Determine the (x, y) coordinate at the center of the cell enclosing the given text.  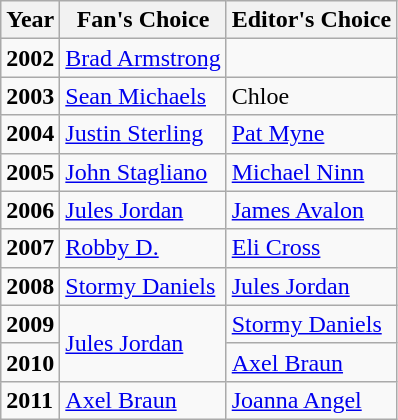
Fan's Choice (143, 20)
2005 (30, 172)
Brad Armstrong (143, 58)
James Avalon (311, 210)
Michael Ninn (311, 172)
Pat Myne (311, 134)
Year (30, 20)
Joanna Angel (311, 400)
2009 (30, 324)
2006 (30, 210)
John Stagliano (143, 172)
2008 (30, 286)
Robby D. (143, 248)
2003 (30, 96)
2011 (30, 400)
2010 (30, 362)
Eli Cross (311, 248)
2002 (30, 58)
2007 (30, 248)
2004 (30, 134)
Editor's Choice (311, 20)
Sean Michaels (143, 96)
Chloe (311, 96)
Justin Sterling (143, 134)
